Provide the (x, y) coordinate of the cell's center where the given text is located.  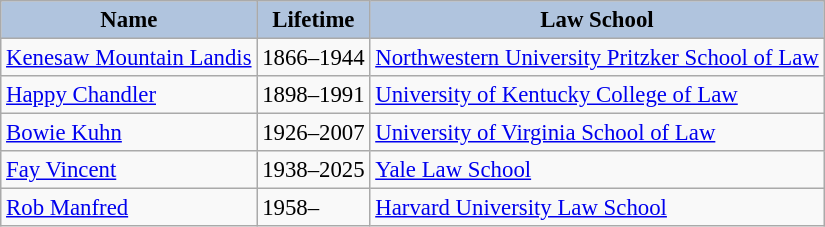
Harvard University Law School (597, 208)
Happy Chandler (129, 95)
University of Kentucky College of Law (597, 95)
Lifetime (314, 20)
1898–1991 (314, 95)
Bowie Kuhn (129, 133)
Fay Vincent (129, 170)
Kenesaw Mountain Landis (129, 58)
1938–2025 (314, 170)
Rob Manfred (129, 208)
Yale Law School (597, 170)
Law School (597, 20)
University of Virginia School of Law (597, 133)
Name (129, 20)
1926–2007 (314, 133)
1866–1944 (314, 58)
1958– (314, 208)
Northwestern University Pritzker School of Law (597, 58)
